Scan for the cell matching the given text and deliver its [x, y] coordinate at center. 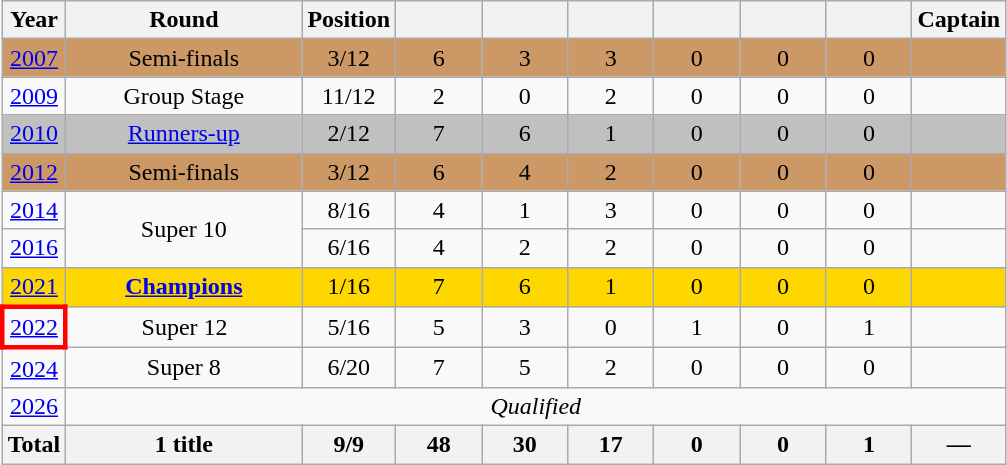
1 title [184, 444]
30 [525, 444]
— [959, 444]
Qualified [536, 406]
2010 [34, 134]
Total [34, 444]
Group Stage [184, 96]
Super 12 [184, 328]
2014 [34, 210]
2016 [34, 248]
2026 [34, 406]
2022 [34, 328]
1/16 [349, 287]
2/12 [349, 134]
17 [611, 444]
2012 [34, 172]
2021 [34, 287]
8/16 [349, 210]
Super 10 [184, 229]
Year [34, 20]
Champions [184, 287]
Captain [959, 20]
6/20 [349, 368]
Position [349, 20]
48 [439, 444]
Round [184, 20]
2007 [34, 58]
5/16 [349, 328]
2009 [34, 96]
Runners-up [184, 134]
Super 8 [184, 368]
11/12 [349, 96]
6/16 [349, 248]
9/9 [349, 444]
2024 [34, 368]
